Pinpoint the cell where the given text exists, returning its (x, y) midpoint coordinate. 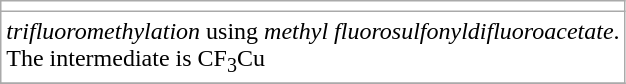
trifluoromethylation using methyl fluorosulfonyldifluoroacetate.The intermediate is CF3Cu (313, 48)
